Return (X, Y) of the center of cell containing provided text 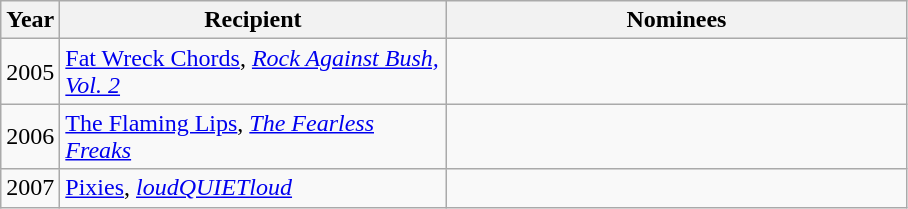
2007 (30, 188)
Year (30, 20)
Recipient (253, 20)
Pixies, loudQUIETloud (253, 188)
2006 (30, 136)
Fat Wreck Chords, Rock Against Bush, Vol. 2 (253, 72)
2005 (30, 72)
Nominees (676, 20)
The Flaming Lips, The Fearless Freaks (253, 136)
